Identify which cell holds the provided text, then report its [X, Y] central coordinate. 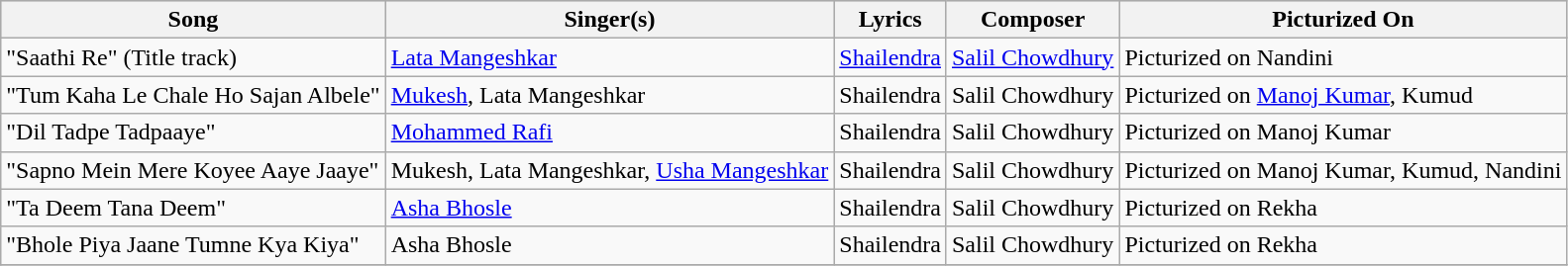
Song [193, 20]
Lata Mangeshkar [610, 57]
Picturized on Manoj Kumar [1343, 133]
Picturized on Manoj Kumar, Kumud, Nandini [1343, 170]
Mohammed Rafi [610, 133]
Picturized on Nandini [1343, 57]
"Bhole Piya Jaane Tumne Kya Kiya" [193, 245]
Lyrics [890, 20]
"Saathi Re" (Title track) [193, 57]
Picturized On [1343, 20]
Composer [1032, 20]
Mukesh, Lata Mangeshkar, Usha Mangeshkar [610, 170]
"Ta Deem Tana Deem" [193, 208]
"Sapno Mein Mere Koyee Aaye Jaaye" [193, 170]
Mukesh, Lata Mangeshkar [610, 95]
Singer(s) [610, 20]
"Tum Kaha Le Chale Ho Sajan Albele" [193, 95]
Picturized on Manoj Kumar, Kumud [1343, 95]
"Dil Tadpe Tadpaaye" [193, 133]
